Extract the [x, y] coordinate from the center of the cell holding the provided text.  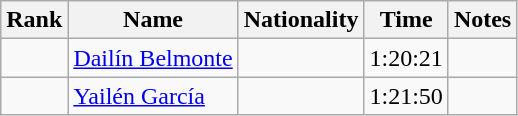
1:21:50 [406, 96]
Yailén García [153, 96]
Time [406, 20]
Name [153, 20]
Notes [482, 20]
1:20:21 [406, 58]
Dailín Belmonte [153, 58]
Nationality [301, 20]
Rank [34, 20]
